Output the (x, y) coordinate of the center of the cell containing the given text.  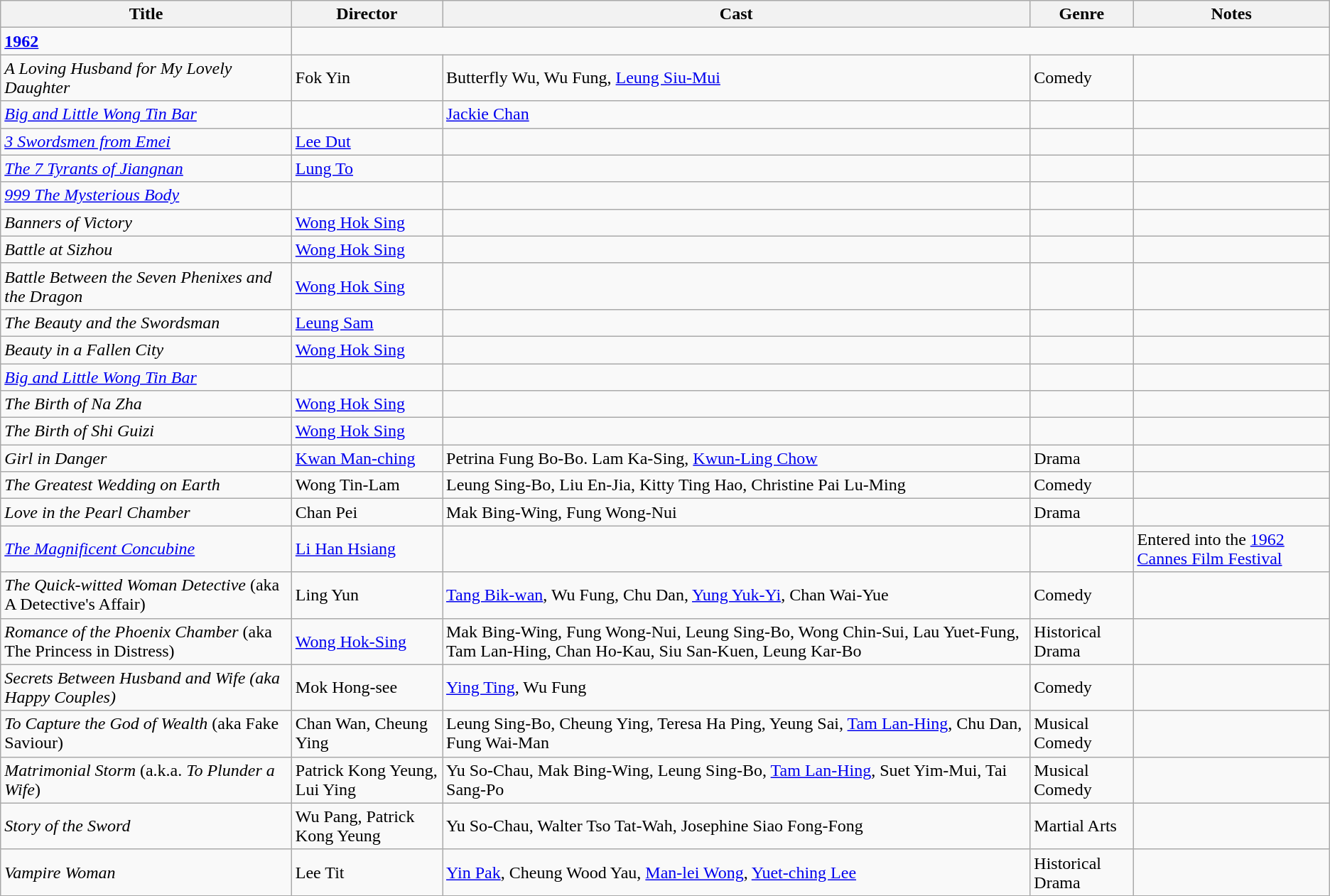
The Birth of Na Zha (146, 404)
Leung Sam (367, 323)
Lung To (367, 168)
Leung Sing-Bo, Cheung Ying, Teresa Ha Ping, Yeung Sai, Tam Lan-Hing, Chu Dan, Fung Wai-Man (736, 733)
The Quick-witted Woman Detective (aka A Detective's Affair) (146, 595)
Secrets Between Husband and Wife (aka Happy Couples) (146, 688)
The Beauty and the Swordsman (146, 323)
Lee Dut (367, 141)
Banners of Victory (146, 222)
The Birth of Shi Guizi (146, 431)
Wong Hok-Sing (367, 641)
Director (367, 14)
Battle at Sizhou (146, 249)
To Capture the God of Wealth (aka Fake Saviour) (146, 733)
Chan Pei (367, 512)
The Magnificent Concubine (146, 549)
Leung Sing-Bo, Liu En-Jia, Kitty Ting Hao, Christine Pai Lu-Ming (736, 485)
Lee Tit (367, 873)
999 The Mysterious Body (146, 195)
The Greatest Wedding on Earth (146, 485)
Kwan Man-ching (367, 458)
Vampire Woman (146, 873)
Chan Wan, Cheung Ying (367, 733)
Yu So-Chau, Walter Tso Tat-Wah, Josephine Siao Fong-Fong (736, 826)
Title (146, 14)
Wong Tin-Lam (367, 485)
1962 (146, 41)
Li Han Hsiang (367, 549)
Fok Yin (367, 78)
Cast (736, 14)
Wu Pang, Patrick Kong Yeung (367, 826)
Ling Yun (367, 595)
Matrimonial Storm (a.k.a. To Plunder a Wife) (146, 780)
Entered into the 1962 Cannes Film Festival (1231, 549)
Ying Ting, Wu Fung (736, 688)
Mak Bing-Wing, Fung Wong-Nui (736, 512)
Love in the Pearl Chamber (146, 512)
The 7 Tyrants of Jiangnan (146, 168)
Notes (1231, 14)
Butterfly Wu, Wu Fung, Leung Siu-Mui (736, 78)
Beauty in a Fallen City (146, 350)
Yu So-Chau, Mak Bing-Wing, Leung Sing-Bo, Tam Lan-Hing, Suet Yim-Mui, Tai Sang-Po (736, 780)
Mak Bing-Wing, Fung Wong-Nui, Leung Sing-Bo, Wong Chin-Sui, Lau Yuet-Fung, Tam Lan-Hing, Chan Ho-Kau, Siu San-Kuen, Leung Kar-Bo (736, 641)
Romance of the Phoenix Chamber (aka The Princess in Distress) (146, 641)
Girl in Danger (146, 458)
Tang Bik-wan, Wu Fung, Chu Dan, Yung Yuk-Yi, Chan Wai-Yue (736, 595)
Martial Arts (1081, 826)
Mok Hong-see (367, 688)
Battle Between the Seven Phenixes and the Dragon (146, 286)
3 Swordsmen from Emei (146, 141)
Jackie Chan (736, 114)
Story of the Sword (146, 826)
A Loving Husband for My Lovely Daughter (146, 78)
Genre (1081, 14)
Yin Pak, Cheung Wood Yau, Man-lei Wong, Yuet-ching Lee (736, 873)
Petrina Fung Bo-Bo. Lam Ka-Sing, Kwun-Ling Chow (736, 458)
Patrick Kong Yeung, Lui Ying (367, 780)
